Search for the cell housing the specified text and yield its [X, Y] center coordinate. 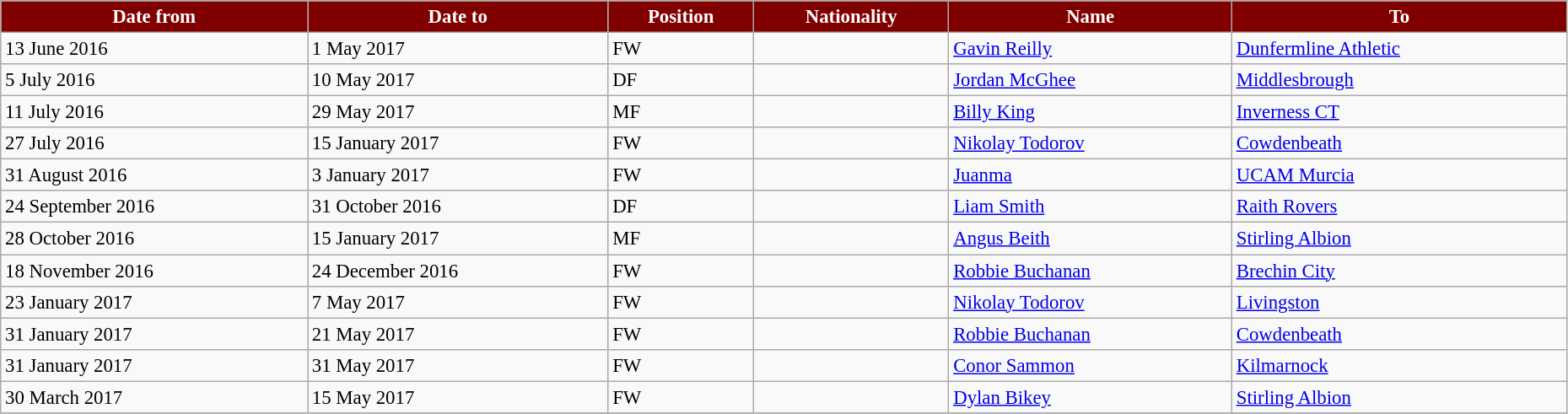
Position [682, 17]
Raith Rovers [1398, 207]
7 May 2017 [457, 302]
Liam Smith [1091, 207]
18 November 2016 [154, 271]
Inverness CT [1398, 112]
15 May 2017 [457, 397]
Angus Beith [1091, 239]
Gavin Reilly [1091, 49]
30 March 2017 [154, 397]
3 January 2017 [457, 175]
Billy King [1091, 112]
Jordan McGhee [1091, 80]
Livingston [1398, 302]
5 July 2016 [154, 80]
27 July 2016 [154, 143]
13 June 2016 [154, 49]
UCAM Murcia [1398, 175]
Conor Sammon [1091, 365]
31 August 2016 [154, 175]
Name [1091, 17]
Dunfermline Athletic [1398, 49]
24 September 2016 [154, 207]
Dylan Bikey [1091, 397]
23 January 2017 [154, 302]
Date from [154, 17]
Kilmarnock [1398, 365]
To [1398, 17]
10 May 2017 [457, 80]
29 May 2017 [457, 112]
Brechin City [1398, 271]
31 October 2016 [457, 207]
Middlesbrough [1398, 80]
31 May 2017 [457, 365]
24 December 2016 [457, 271]
21 May 2017 [457, 334]
Juanma [1091, 175]
11 July 2016 [154, 112]
28 October 2016 [154, 239]
Date to [457, 17]
1 May 2017 [457, 49]
Nationality [850, 17]
